From the cell containing the given text, extract its center point as [X, Y] coordinate. 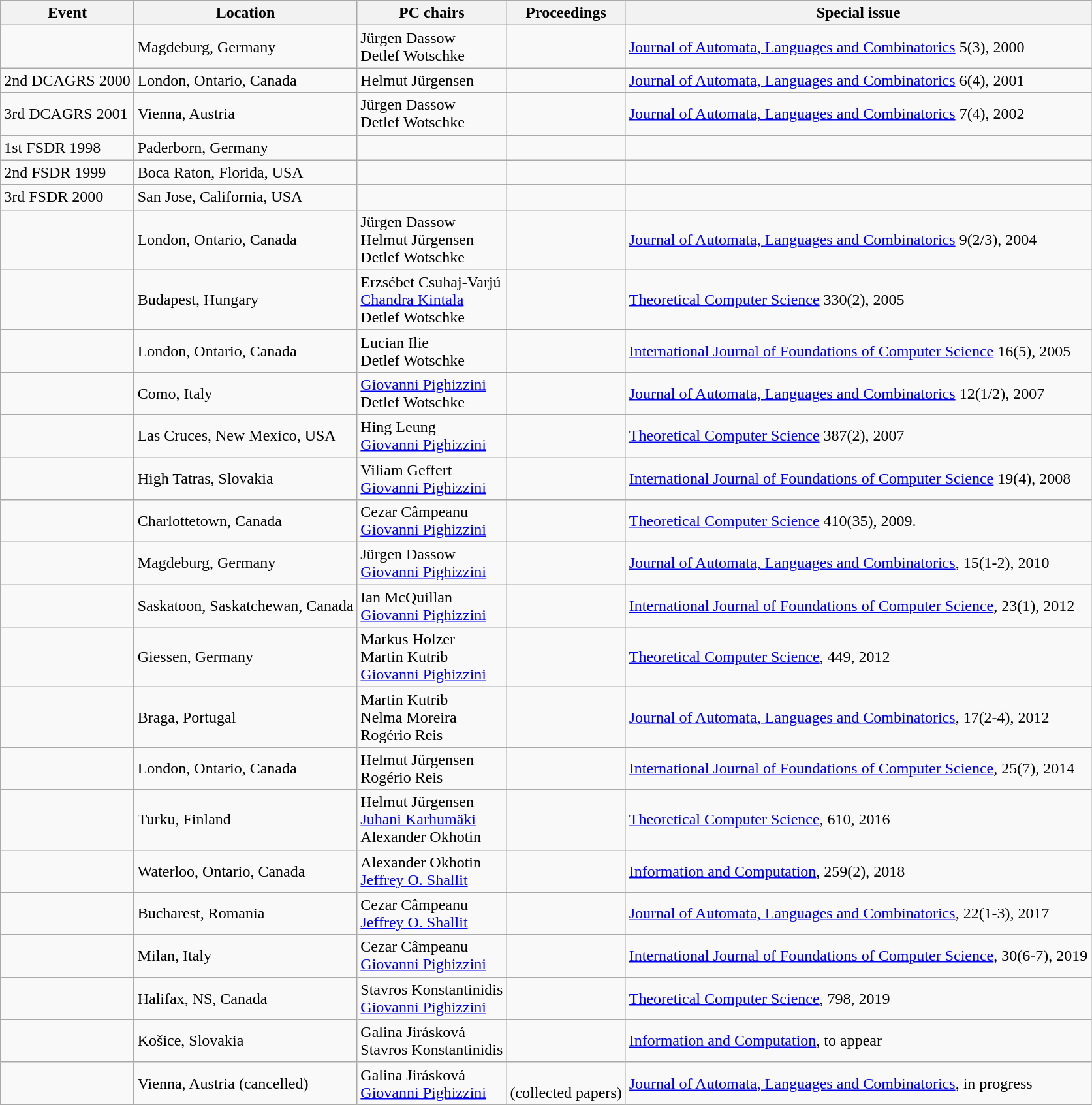
Hing Leung Giovanni Pighizzini [432, 436]
Martin Kutrib Nelma Moreira Rogério Reis [432, 717]
Proceedings [566, 13]
Journal of Automata, Languages and Combinatorics 7(4), 2002 [858, 114]
Journal of Automata, Languages and Combinatorics 6(4), 2001 [858, 80]
Jürgen Dassow Giovanni Pighizzini [432, 564]
Journal of Automata, Languages and Combinatorics, in progress [858, 1083]
Theoretical Computer Science 387(2), 2007 [858, 436]
Halifax, NS, Canada [245, 999]
Vienna, Austria [245, 114]
International Journal of Foundations of Computer Science, 30(6-7), 2019 [858, 956]
Giessen, Germany [245, 657]
Lucian Ilie Detlef Wotschke [432, 351]
Charlottetown, Canada [245, 521]
Budapest, Hungary [245, 300]
Milan, Italy [245, 956]
Viliam Geffert Giovanni Pighizzini [432, 478]
Erzsébet Csuhaj-Varjú Chandra Kintala Detlef Wotschke [432, 300]
Helmut Jürgensen [432, 80]
Theoretical Computer Science, 449, 2012 [858, 657]
2nd FSDR 1999 [67, 172]
Special issue [858, 13]
Journal of Automata, Languages and Combinatorics 12(1/2), 2007 [858, 393]
Braga, Portugal [245, 717]
San Jose, California, USA [245, 197]
Las Cruces, New Mexico, USA [245, 436]
Como, Italy [245, 393]
Galina Jirásková Giovanni Pighizzini [432, 1083]
1st FSDR 1998 [67, 148]
Košice, Slovakia [245, 1040]
Journal of Automata, Languages and Combinatorics 5(3), 2000 [858, 47]
Saskatoon, Saskatchewan, Canada [245, 606]
Location [245, 13]
High Tatras, Slovakia [245, 478]
Vienna, Austria (cancelled) [245, 1083]
Event [67, 13]
Cezar Câmpeanu Jeffrey O. Shallit [432, 914]
Ian McQuillan Giovanni Pighizzini [432, 606]
Information and Computation, to appear [858, 1040]
Galina Jirásková Stavros Konstantinidis [432, 1040]
Theoretical Computer Science 330(2), 2005 [858, 300]
Helmut Jürgensen Rogério Reis [432, 769]
3rd DCAGRS 2001 [67, 114]
Theoretical Computer Science 410(35), 2009. [858, 521]
Jürgen Dassow Helmut Jürgensen Detlef Wotschke [432, 240]
Giovanni Pighizzini Detlef Wotschke [432, 393]
Journal of Automata, Languages and Combinatorics, 22(1-3), 2017 [858, 914]
3rd FSDR 2000 [67, 197]
Paderborn, Germany [245, 148]
Stavros Konstantinidis Giovanni Pighizzini [432, 999]
Alexander Okhotin Jeffrey O. Shallit [432, 871]
Waterloo, Ontario, Canada [245, 871]
International Journal of Foundations of Computer Science, 23(1), 2012 [858, 606]
International Journal of Foundations of Computer Science 19(4), 2008 [858, 478]
International Journal of Foundations of Computer Science, 25(7), 2014 [858, 769]
Boca Raton, Florida, USA [245, 172]
Journal of Automata, Languages and Combinatorics 9(2/3), 2004 [858, 240]
Helmut Jürgensen Juhani Karhumäki Alexander Okhotin [432, 820]
Turku, Finland [245, 820]
Bucharest, Romania [245, 914]
2nd DCAGRS 2000 [67, 80]
(collected papers) [566, 1083]
International Journal of Foundations of Computer Science 16(5), 2005 [858, 351]
Journal of Automata, Languages and Combinatorics, 17(2-4), 2012 [858, 717]
Theoretical Computer Science, 798, 2019 [858, 999]
PC chairs [432, 13]
Information and Computation, 259(2), 2018 [858, 871]
Markus Holzer Martin Kutrib Giovanni Pighizzini [432, 657]
Journal of Automata, Languages and Combinatorics, 15(1-2), 2010 [858, 564]
Theoretical Computer Science, 610, 2016 [858, 820]
